Locate the cell with the specified text and output its [X, Y] center coordinate. 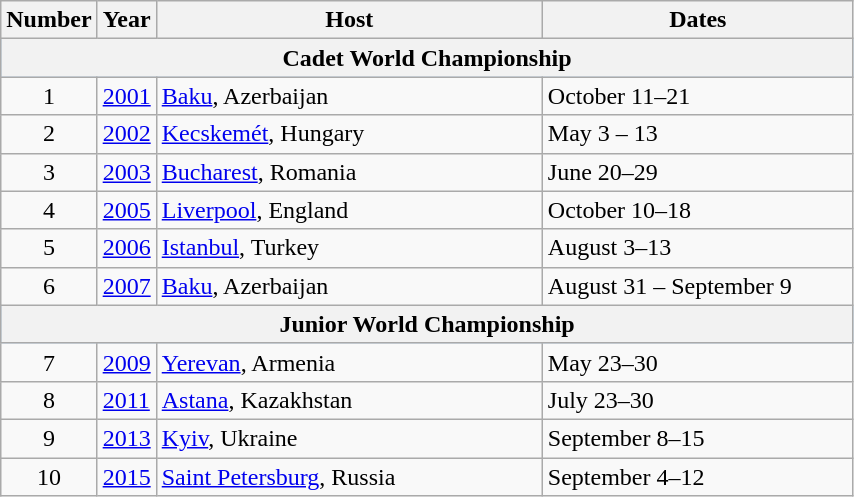
3 [49, 172]
Dates [698, 20]
2001 [126, 96]
May 23–30 [698, 362]
August 31 – September 9 [698, 286]
June 20–29 [698, 172]
Liverpool, England [349, 210]
Astana, Kazakhstan [349, 400]
9 [49, 438]
2013 [126, 438]
2011 [126, 400]
Host [349, 20]
2 [49, 134]
2009 [126, 362]
4 [49, 210]
Year [126, 20]
2002 [126, 134]
Junior World Championship [428, 324]
10 [49, 477]
Saint Petersburg, Russia [349, 477]
2003 [126, 172]
Kyiv, Ukraine [349, 438]
1 [49, 96]
8 [49, 400]
2015 [126, 477]
May 3 – 13 [698, 134]
September 8–15 [698, 438]
October 10–18 [698, 210]
Cadet World Championship [428, 58]
Istanbul, Turkey [349, 248]
September 4–12 [698, 477]
October 11–21 [698, 96]
2006 [126, 248]
2007 [126, 286]
Kecskemét, Hungary [349, 134]
6 [49, 286]
7 [49, 362]
July 23–30 [698, 400]
5 [49, 248]
Number [49, 20]
Bucharest, Romania [349, 172]
Yerevan, Armenia [349, 362]
August 3–13 [698, 248]
2005 [126, 210]
